Return the [X, Y] coordinate for the center point of the cell that contains the specified text.  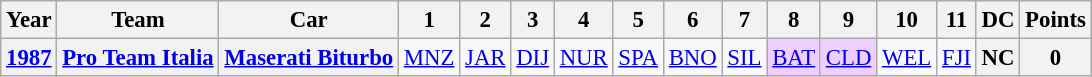
NUR [584, 58]
CLD [848, 58]
Points [1056, 20]
7 [744, 20]
5 [638, 20]
1987 [29, 58]
4 [584, 20]
BNO [692, 58]
6 [692, 20]
8 [794, 20]
Car [309, 20]
Maserati Biturbo [309, 58]
SIL [744, 58]
MNZ [430, 58]
Team [138, 20]
SPA [638, 58]
JAR [486, 58]
10 [907, 20]
1 [430, 20]
2 [486, 20]
9 [848, 20]
WEL [907, 58]
DC [998, 20]
Pro Team Italia [138, 58]
Year [29, 20]
11 [957, 20]
NC [998, 58]
BAT [794, 58]
DIJ [533, 58]
3 [533, 20]
FJI [957, 58]
0 [1056, 58]
